Scan for the cell matching the given text and deliver its [x, y] coordinate at center. 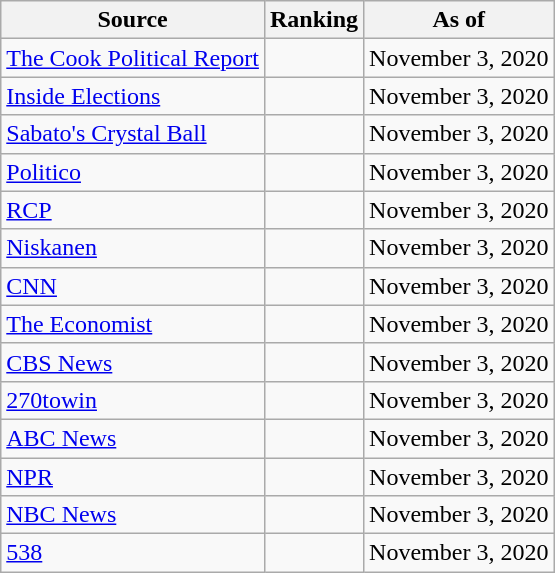
RCP [133, 210]
NPR [133, 477]
The Economist [133, 324]
The Cook Political Report [133, 58]
ABC News [133, 438]
NBC News [133, 515]
Niskanen [133, 248]
538 [133, 553]
Politico [133, 172]
Inside Elections [133, 96]
CBS News [133, 362]
270towin [133, 400]
Sabato's Crystal Ball [133, 134]
Source [133, 20]
As of [459, 20]
Ranking [314, 20]
CNN [133, 286]
